Find where the given text appears and provide that cell's center as (X, Y) coordinate. 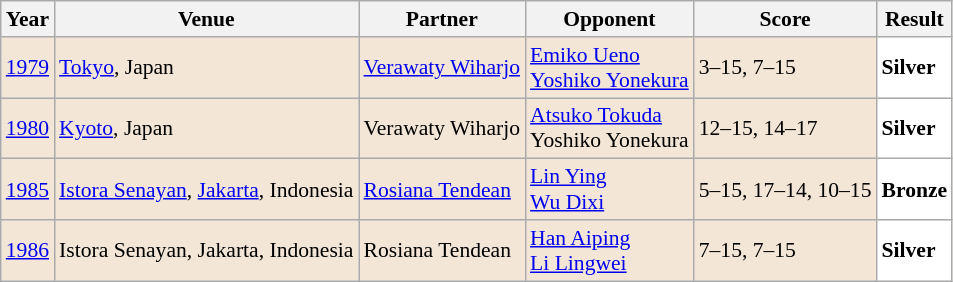
Result (915, 19)
Bronze (915, 190)
Kyoto, Japan (206, 128)
Opponent (610, 19)
Venue (206, 19)
Partner (442, 19)
1986 (28, 250)
3–15, 7–15 (786, 68)
5–15, 17–14, 10–15 (786, 190)
Score (786, 19)
Year (28, 19)
Tokyo, Japan (206, 68)
7–15, 7–15 (786, 250)
Emiko Ueno Yoshiko Yonekura (610, 68)
1985 (28, 190)
1980 (28, 128)
1979 (28, 68)
Lin Ying Wu Dixi (610, 190)
Han Aiping Li Lingwei (610, 250)
12–15, 14–17 (786, 128)
Atsuko Tokuda Yoshiko Yonekura (610, 128)
